From the cell containing the given text, extract its center point as [X, Y] coordinate. 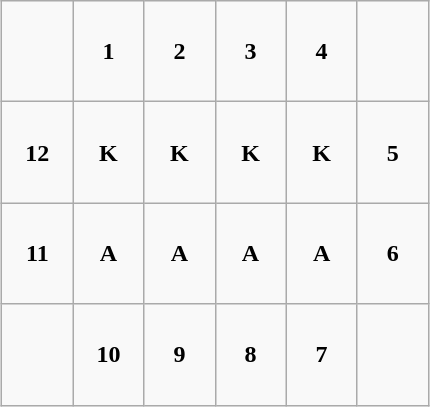
8 [250, 354]
7 [322, 354]
6 [392, 254]
12 [38, 152]
4 [322, 52]
5 [392, 152]
2 [180, 52]
3 [250, 52]
10 [108, 354]
11 [38, 254]
1 [108, 52]
9 [180, 354]
